Locate the cell with the specified text and output its [x, y] center coordinate. 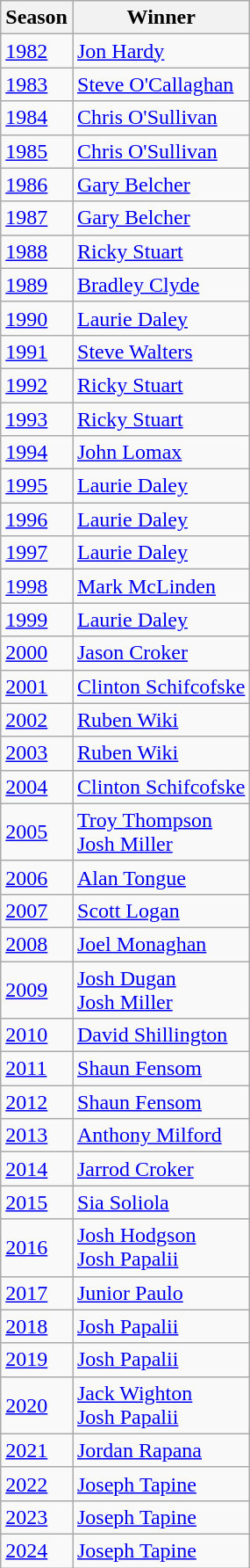
Jordan Rapana [161, 1450]
2003 [37, 753]
Jon Hardy [161, 51]
Scott Logan [161, 911]
Joel Monaghan [161, 944]
1997 [37, 553]
2002 [37, 720]
1994 [37, 453]
2015 [37, 1202]
1987 [37, 218]
1982 [37, 51]
2018 [37, 1326]
2016 [37, 1248]
1983 [37, 84]
2021 [37, 1450]
David Shillington [161, 1035]
2008 [37, 944]
1998 [37, 586]
1999 [37, 620]
2012 [37, 1102]
2010 [37, 1035]
2000 [37, 653]
2024 [37, 1550]
Sia Soliola [161, 1202]
Junior Paulo [161, 1293]
Anthony Milford [161, 1136]
1985 [37, 151]
1996 [37, 519]
2007 [37, 911]
2023 [37, 1517]
2001 [37, 686]
2019 [37, 1360]
Jason Croker [161, 653]
Jarrod Croker [161, 1169]
Josh Dugan Josh Miller [161, 990]
Winner [161, 18]
2005 [37, 831]
1984 [37, 118]
2013 [37, 1136]
2004 [37, 787]
Alan Tongue [161, 877]
1986 [37, 185]
2011 [37, 1069]
2014 [37, 1169]
Jack Wighton Josh Papalii [161, 1405]
2022 [37, 1484]
1988 [37, 251]
Steve O'Callaghan [161, 84]
1990 [37, 318]
Season [37, 18]
Josh Hodgson Josh Papalii [161, 1248]
1991 [37, 352]
Mark McLinden [161, 586]
John Lomax [161, 453]
2020 [37, 1405]
Steve Walters [161, 352]
2009 [37, 990]
1989 [37, 285]
1993 [37, 419]
2017 [37, 1293]
1995 [37, 486]
Bradley Clyde [161, 285]
2006 [37, 877]
1992 [37, 385]
Troy Thompson Josh Miller [161, 831]
